Find where the given text appears and provide that cell's center as [X, Y] coordinate. 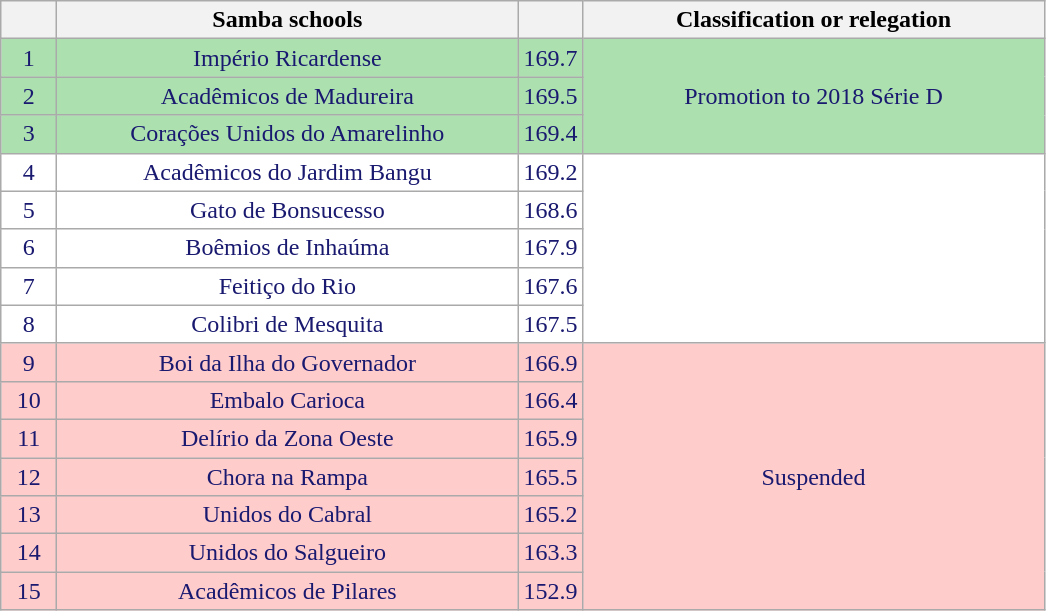
15 [29, 591]
Embalo Carioca [288, 400]
Acadêmicos do Jardim Bangu [288, 172]
166.9 [550, 362]
Unidos do Cabral [288, 515]
167.6 [550, 286]
169.4 [550, 134]
Boêmios de Inhaúma [288, 248]
3 [29, 134]
1 [29, 58]
9 [29, 362]
169.5 [550, 96]
Chora na Rampa [288, 477]
168.6 [550, 210]
163.3 [550, 553]
Império Ricardense [288, 58]
Acadêmicos de Madureira [288, 96]
12 [29, 477]
165.9 [550, 438]
8 [29, 324]
Samba schools [288, 20]
14 [29, 553]
165.2 [550, 515]
169.7 [550, 58]
Delírio da Zona Oeste [288, 438]
Unidos do Salgueiro [288, 553]
2 [29, 96]
4 [29, 172]
Colibri de Mesquita [288, 324]
11 [29, 438]
6 [29, 248]
Promotion to 2018 Série D [814, 96]
Boi da Ilha do Governador [288, 362]
152.9 [550, 591]
13 [29, 515]
5 [29, 210]
7 [29, 286]
167.9 [550, 248]
167.5 [550, 324]
Corações Unidos do Amarelinho [288, 134]
Acadêmicos de Pilares [288, 591]
165.5 [550, 477]
166.4 [550, 400]
Feitiço do Rio [288, 286]
10 [29, 400]
Classification or relegation [814, 20]
Gato de Bonsucesso [288, 210]
Suspended [814, 476]
169.2 [550, 172]
